Identify which cell holds the provided text, then report its (x, y) central coordinate. 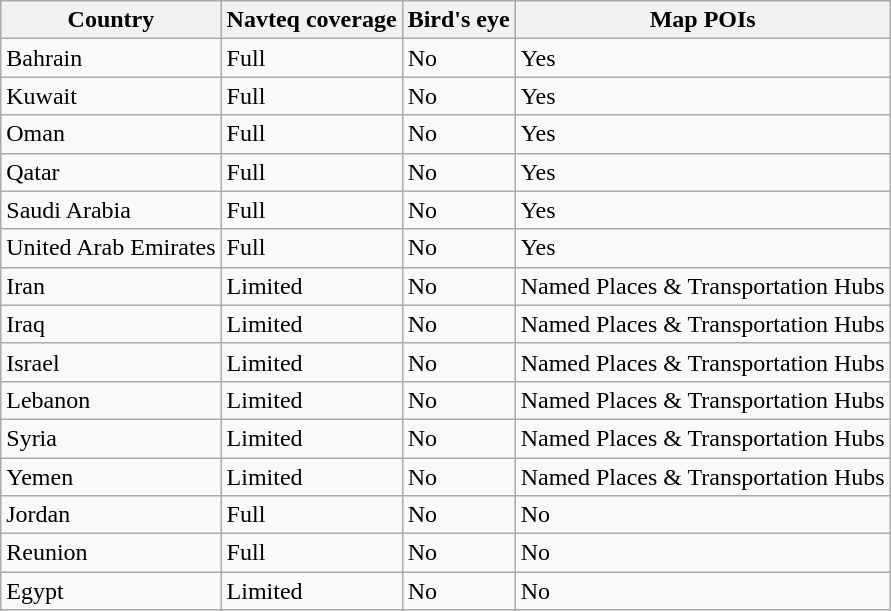
Kuwait (111, 96)
Map POIs (702, 20)
Qatar (111, 172)
Navteq coverage (312, 20)
Yemen (111, 477)
Oman (111, 134)
Israel (111, 362)
Reunion (111, 553)
Lebanon (111, 400)
Iraq (111, 324)
Iran (111, 286)
United Arab Emirates (111, 248)
Country (111, 20)
Bahrain (111, 58)
Saudi Arabia (111, 210)
Syria (111, 438)
Bird's eye (458, 20)
Jordan (111, 515)
Egypt (111, 591)
